Determine the (X, Y) coordinate at the center of the cell enclosing the given text.  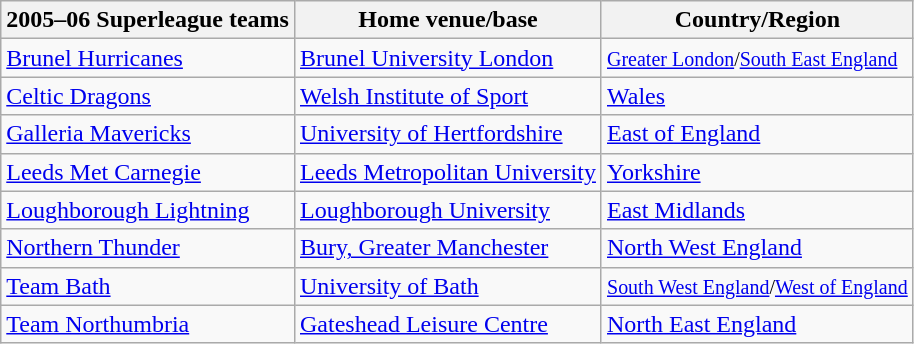
Team Bath (148, 286)
Leeds Met Carnegie (148, 172)
Welsh Institute of Sport (448, 96)
Team Northumbria (148, 324)
2005–06 Superleague teams (148, 20)
Celtic Dragons (148, 96)
University of Bath (448, 286)
Brunel University London (448, 58)
Gateshead Leisure Centre (448, 324)
East of England (757, 134)
Loughborough Lightning (148, 210)
North West England (757, 248)
Country/Region (757, 20)
South West England/West of England (757, 286)
Greater London/South East England (757, 58)
East Midlands (757, 210)
Brunel Hurricanes (148, 58)
Bury, Greater Manchester (448, 248)
Home venue/base (448, 20)
University of Hertfordshire (448, 134)
Leeds Metropolitan University (448, 172)
Northern Thunder (148, 248)
Galleria Mavericks (148, 134)
North East England (757, 324)
Wales (757, 96)
Loughborough University (448, 210)
Yorkshire (757, 172)
